Find where the given text appears and provide that cell's center as [X, Y] coordinate. 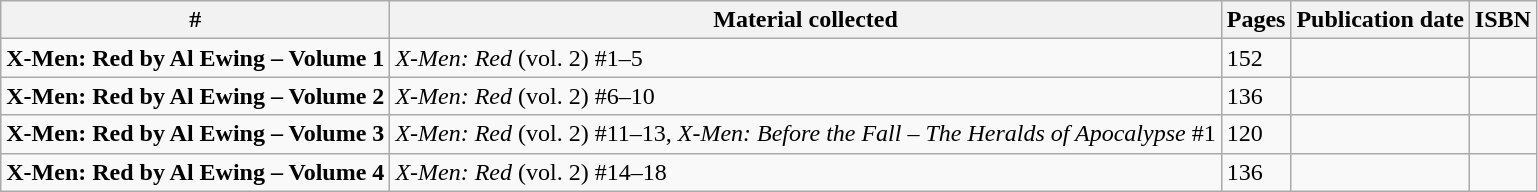
X-Men: Red (vol. 2) #14–18 [806, 172]
X-Men: Red by Al Ewing – Volume 1 [196, 58]
X-Men: Red by Al Ewing – Volume 3 [196, 134]
120 [1256, 134]
X-Men: Red by Al Ewing – Volume 4 [196, 172]
Material collected [806, 20]
152 [1256, 58]
# [196, 20]
X-Men: Red (vol. 2) #1–5 [806, 58]
X-Men: Red (vol. 2) #11–13, X-Men: Before the Fall – The Heralds of Apocalypse #1 [806, 134]
X-Men: Red by Al Ewing – Volume 2 [196, 96]
X-Men: Red (vol. 2) #6–10 [806, 96]
Publication date [1380, 20]
Pages [1256, 20]
ISBN [1502, 20]
